Determine the [x, y] coordinate at the center of the cell enclosing the given text.  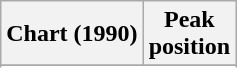
Peakposition [189, 34]
Chart (1990) [72, 34]
